Scan for the cell matching the given text and deliver its [X, Y] coordinate at center. 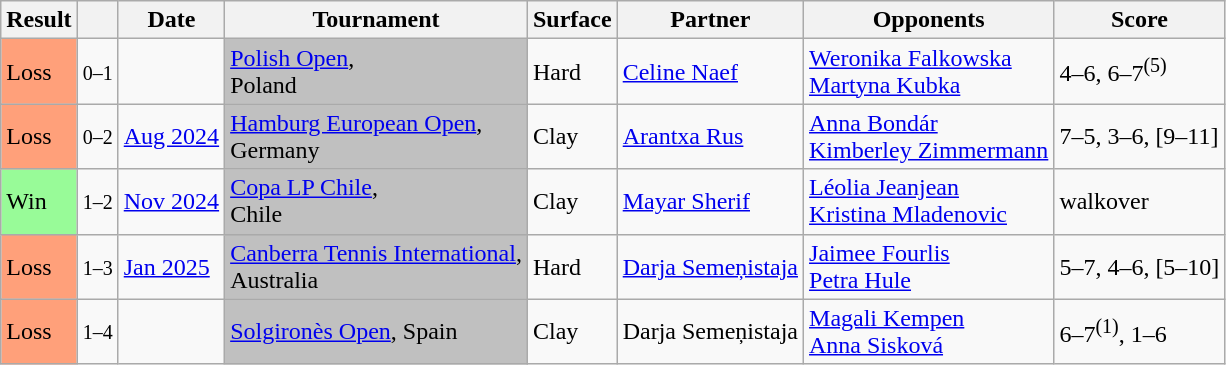
1–2 [98, 202]
0–2 [98, 136]
Partner [710, 20]
Surface [572, 20]
Weronika Falkowska Martyna Kubka [929, 72]
walkover [1140, 202]
4–6, 6–7(5) [1140, 72]
0–1 [98, 72]
6–7(1), 1–6 [1140, 332]
Anna Bondár Kimberley Zimmermann [929, 136]
Copa LP Chile, Chile [376, 202]
Léolia Jeanjean Kristina Mladenovic [929, 202]
Win [39, 202]
Solgironès Open, Spain [376, 332]
1–4 [98, 332]
Opponents [929, 20]
Jan 2025 [171, 266]
Mayar Sherif [710, 202]
Jaimee Fourlis Petra Hule [929, 266]
Result [39, 20]
5–7, 4–6, [5–10] [1140, 266]
Magali Kempen Anna Sisková [929, 332]
1–3 [98, 266]
Score [1140, 20]
Arantxa Rus [710, 136]
Tournament [376, 20]
Aug 2024 [171, 136]
Polish Open, Poland [376, 72]
7–5, 3–6, [9–11] [1140, 136]
Canberra Tennis International, Australia [376, 266]
Celine Naef [710, 72]
Date [171, 20]
Nov 2024 [171, 202]
Hamburg European Open, Germany [376, 136]
